Find where the given text appears and provide that cell's center as [x, y] coordinate. 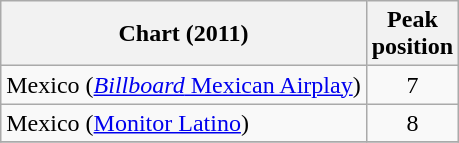
Mexico (Billboard Mexican Airplay) [184, 85]
Peakposition [412, 34]
7 [412, 85]
Chart (2011) [184, 34]
8 [412, 123]
Mexico (Monitor Latino) [184, 123]
